Find where the given text appears and provide that cell's center as [x, y] coordinate. 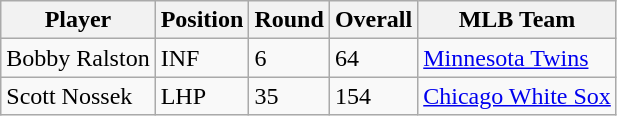
35 [289, 96]
INF [202, 58]
Minnesota Twins [518, 58]
64 [373, 58]
MLB Team [518, 20]
Position [202, 20]
LHP [202, 96]
Scott Nossek [78, 96]
154 [373, 96]
6 [289, 58]
Chicago White Sox [518, 96]
Overall [373, 20]
Player [78, 20]
Bobby Ralston [78, 58]
Round [289, 20]
